Capture the cell that displays the provided text and extract its (X, Y) central coordinate. 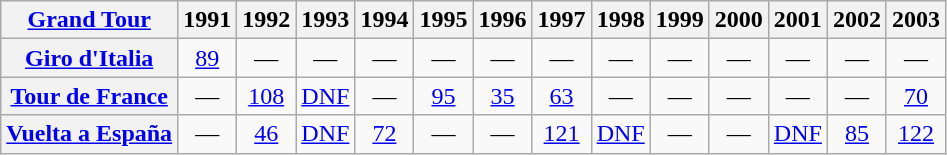
95 (444, 96)
2003 (916, 20)
70 (916, 96)
35 (502, 96)
Giro d'Italia (90, 58)
2001 (798, 20)
1997 (562, 20)
2002 (856, 20)
1993 (326, 20)
1992 (266, 20)
108 (266, 96)
89 (208, 58)
1994 (384, 20)
Tour de France (90, 96)
46 (266, 134)
122 (916, 134)
2000 (738, 20)
1996 (502, 20)
1995 (444, 20)
1998 (620, 20)
1991 (208, 20)
121 (562, 134)
72 (384, 134)
1999 (680, 20)
85 (856, 134)
Grand Tour (90, 20)
63 (562, 96)
Vuelta a España (90, 134)
